Scan for the cell matching the given text and deliver its (X, Y) coordinate at center. 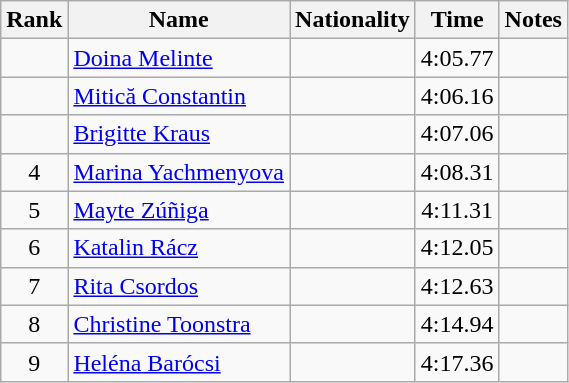
4:17.36 (457, 362)
Notes (533, 20)
Christine Toonstra (179, 324)
Rita Csordos (179, 286)
6 (34, 248)
4:12.63 (457, 286)
Katalin Rácz (179, 248)
Marina Yachmenyova (179, 172)
7 (34, 286)
4:11.31 (457, 210)
4:05.77 (457, 58)
4:06.16 (457, 96)
Rank (34, 20)
9 (34, 362)
Name (179, 20)
Nationality (353, 20)
4 (34, 172)
4:07.06 (457, 134)
4:14.94 (457, 324)
4:08.31 (457, 172)
5 (34, 210)
Doina Melinte (179, 58)
Mayte Zúñiga (179, 210)
Brigitte Kraus (179, 134)
Mitică Constantin (179, 96)
4:12.05 (457, 248)
Heléna Barócsi (179, 362)
Time (457, 20)
8 (34, 324)
